Output the [X, Y] coordinate of the center of the cell containing the given text.  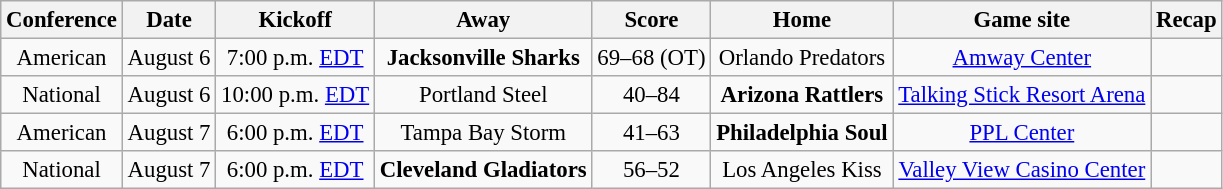
Recap [1186, 20]
Home [802, 20]
Cleveland Gladiators [483, 170]
Score [652, 20]
69–68 (OT) [652, 58]
Amway Center [1022, 58]
Date [169, 20]
Tampa Bay Storm [483, 133]
7:00 p.m. EDT [296, 58]
Philadelphia Soul [802, 133]
Valley View Casino Center [1022, 170]
Orlando Predators [802, 58]
Jacksonville Sharks [483, 58]
40–84 [652, 95]
Away [483, 20]
10:00 p.m. EDT [296, 95]
Game site [1022, 20]
Conference [62, 20]
41–63 [652, 133]
Arizona Rattlers [802, 95]
56–52 [652, 170]
Los Angeles Kiss [802, 170]
Portland Steel [483, 95]
Kickoff [296, 20]
Talking Stick Resort Arena [1022, 95]
PPL Center [1022, 133]
